Identify which cell holds the provided text, then report its (X, Y) central coordinate. 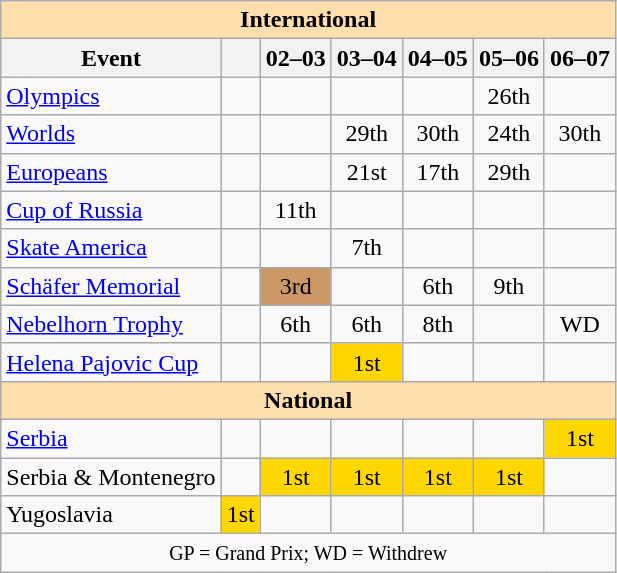
04–05 (438, 58)
17th (438, 172)
21st (366, 172)
Olympics (111, 96)
11th (296, 210)
Nebelhorn Trophy (111, 324)
06–07 (580, 58)
05–06 (508, 58)
Helena Pajovic Cup (111, 362)
Serbia & Montenegro (111, 477)
3rd (296, 286)
Yugoslavia (111, 515)
WD (580, 324)
Skate America (111, 248)
7th (366, 248)
National (308, 400)
GP = Grand Prix; WD = Withdrew (308, 553)
26th (508, 96)
9th (508, 286)
24th (508, 134)
Cup of Russia (111, 210)
Europeans (111, 172)
Event (111, 58)
03–04 (366, 58)
8th (438, 324)
Serbia (111, 438)
Worlds (111, 134)
02–03 (296, 58)
Schäfer Memorial (111, 286)
International (308, 20)
